Locate the cell with the specified text and output its [x, y] center coordinate. 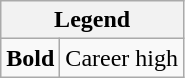
Bold [30, 58]
Career high [122, 58]
Legend [92, 20]
